Locate the cell with the specified text and output its (X, Y) center coordinate. 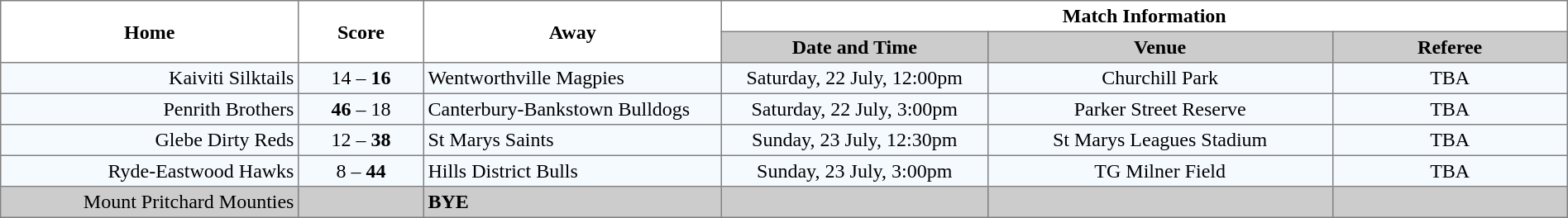
Referee (1450, 47)
Wentworthville Magpies (572, 78)
TG Milner Field (1159, 171)
Sunday, 23 July, 12:30pm (854, 140)
Date and Time (854, 47)
BYE (572, 202)
Venue (1159, 47)
Canterbury-Bankstown Bulldogs (572, 109)
Saturday, 22 July, 3:00pm (854, 109)
46 – 18 (361, 109)
Home (150, 31)
Hills District Bulls (572, 171)
Churchill Park (1159, 78)
St Marys Saints (572, 140)
Kaiviti Silktails (150, 78)
St Marys Leagues Stadium (1159, 140)
Penrith Brothers (150, 109)
Saturday, 22 July, 12:00pm (854, 78)
14 – 16 (361, 78)
Sunday, 23 July, 3:00pm (854, 171)
Score (361, 31)
Away (572, 31)
Ryde-Eastwood Hawks (150, 171)
Mount Pritchard Mounties (150, 202)
8 – 44 (361, 171)
Parker Street Reserve (1159, 109)
Match Information (1145, 17)
12 – 38 (361, 140)
Glebe Dirty Reds (150, 140)
